Return the (X, Y) coordinate for the center point of the cell that contains the specified text.  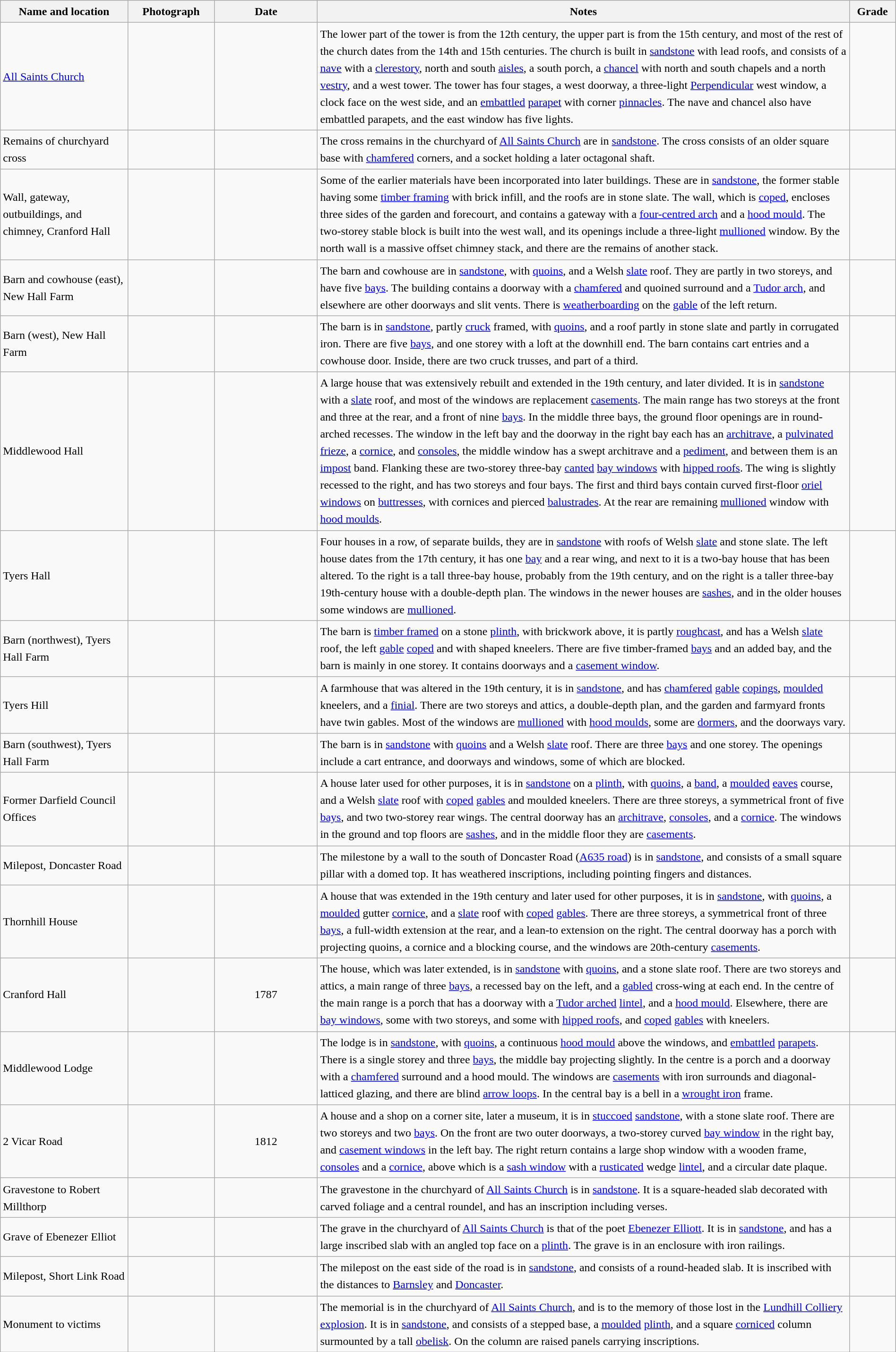
All Saints Church (64, 77)
Grade (872, 11)
Tyers Hall (64, 576)
Milepost, Doncaster Road (64, 866)
Middlewood Lodge (64, 1068)
Middlewood Hall (64, 451)
Barn (northwest), Tyers Hall Farm (64, 648)
Date (266, 11)
1812 (266, 1142)
Tyers Hill (64, 705)
Monument to victims (64, 1324)
Name and location (64, 11)
Cranford Hall (64, 995)
Former Darfield Council Offices (64, 809)
Remains of churchyard cross (64, 149)
Milepost, Short Link Road (64, 1276)
2 Vicar Road (64, 1142)
Grave of Ebenezer Elliot (64, 1237)
1787 (266, 995)
Barn and cowhouse (east),New Hall Farm (64, 287)
Notes (583, 11)
Barn (southwest), Tyers Hall Farm (64, 752)
Gravestone to Robert Millthorp (64, 1197)
Barn (west), New Hall Farm (64, 344)
Photograph (171, 11)
Wall, gateway, outbuildings, and chimney, Cranford Hall (64, 215)
Thornhill House (64, 921)
